Identify which cell holds the provided text, then report its (x, y) central coordinate. 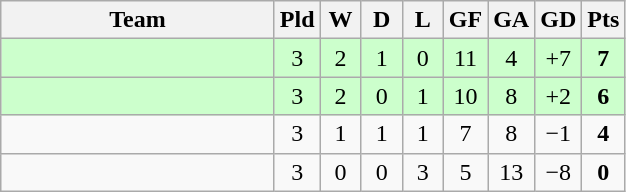
Team (138, 20)
5 (465, 172)
11 (465, 58)
GA (512, 20)
+7 (558, 58)
Pld (297, 20)
6 (604, 96)
GF (465, 20)
W (340, 20)
10 (465, 96)
D (382, 20)
−8 (558, 172)
L (422, 20)
GD (558, 20)
Pts (604, 20)
−1 (558, 134)
+2 (558, 96)
13 (512, 172)
